For the text-containing cell, return its midpoint in (X, Y) coordinate format. 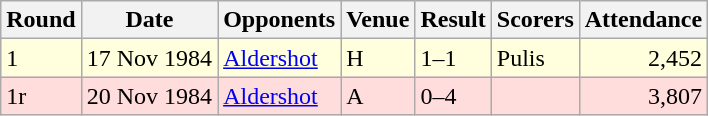
Pulis (535, 58)
Date (149, 20)
1r (41, 96)
Round (41, 20)
Opponents (280, 20)
Result (453, 20)
H (378, 58)
17 Nov 1984 (149, 58)
20 Nov 1984 (149, 96)
2,452 (643, 58)
0–4 (453, 96)
Scorers (535, 20)
Venue (378, 20)
3,807 (643, 96)
Attendance (643, 20)
1 (41, 58)
1–1 (453, 58)
A (378, 96)
